Pinpoint the cell where the given text exists, returning its (x, y) midpoint coordinate. 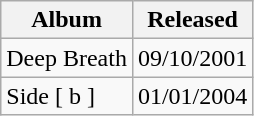
09/10/2001 (192, 58)
Deep Breath (67, 58)
01/01/2004 (192, 96)
Released (192, 20)
Album (67, 20)
Side [ b ] (67, 96)
